Identify which cell holds the provided text, then report its [x, y] central coordinate. 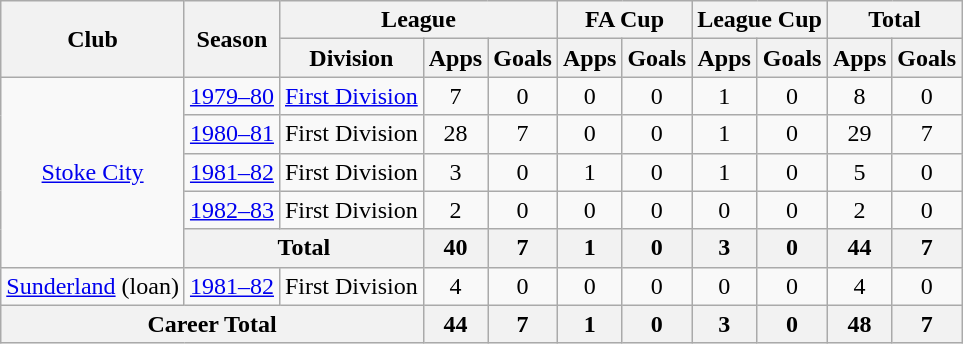
40 [455, 248]
Sunderland (loan) [93, 286]
48 [859, 324]
1979–80 [232, 96]
Career Total [212, 324]
1980–81 [232, 134]
Club [93, 39]
Season [232, 39]
Stoke City [93, 172]
League [418, 20]
28 [455, 134]
29 [859, 134]
FA Cup [624, 20]
5 [859, 172]
8 [859, 96]
1982–83 [232, 210]
League Cup [760, 20]
Division [351, 58]
